Provide the (X, Y) coordinate of the cell's center where the given text is located.  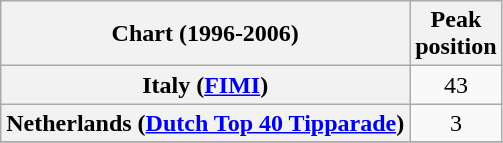
3 (456, 123)
43 (456, 85)
Peak position (456, 34)
Italy (FIMI) (206, 85)
Netherlands (Dutch Top 40 Tipparade) (206, 123)
Chart (1996-2006) (206, 34)
